Return (x, y) of the center of cell containing provided text 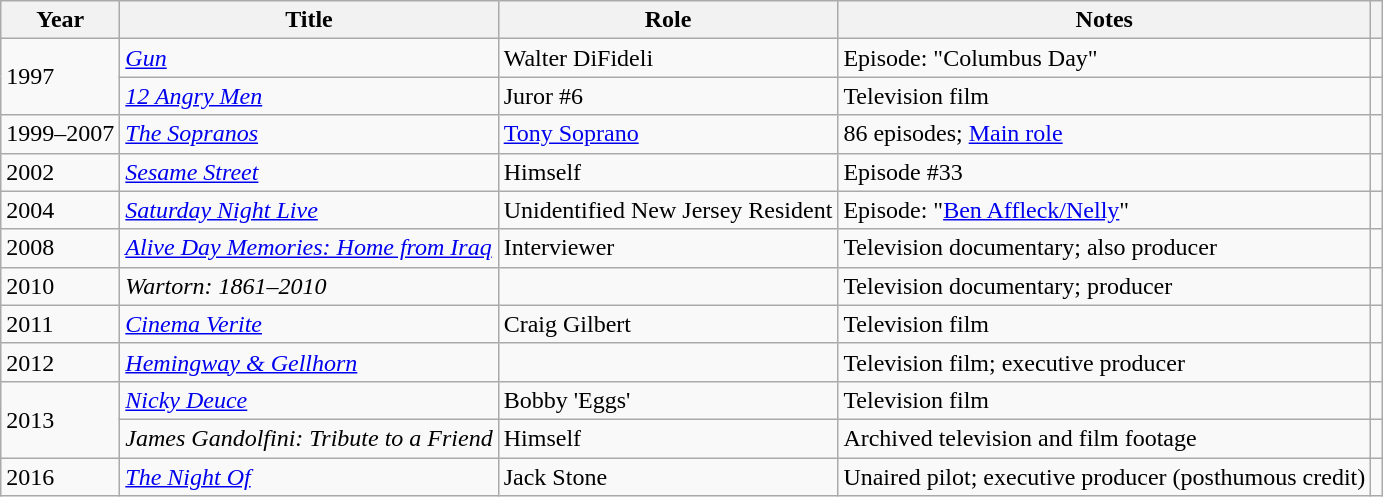
Title (309, 20)
1997 (60, 77)
Saturday Night Live (309, 210)
Episode: "Ben Affleck/Nelly" (1104, 210)
Nicky Deuce (309, 400)
Hemingway & Gellhorn (309, 362)
2002 (60, 172)
Craig Gilbert (668, 324)
Sesame Street (309, 172)
2010 (60, 286)
Bobby 'Eggs' (668, 400)
12 Angry Men (309, 96)
Year (60, 20)
Episode #33 (1104, 172)
Television documentary; producer (1104, 286)
Walter DiFideli (668, 58)
Episode: "Columbus Day" (1104, 58)
Jack Stone (668, 477)
Tony Soprano (668, 134)
2008 (60, 248)
2012 (60, 362)
Gun (309, 58)
Unaired pilot; executive producer (posthumous credit) (1104, 477)
86 episodes; Main role (1104, 134)
Television film; executive producer (1104, 362)
Interviewer (668, 248)
Cinema Verite (309, 324)
Unidentified New Jersey Resident (668, 210)
Television documentary; also producer (1104, 248)
Wartorn: 1861–2010 (309, 286)
2011 (60, 324)
2016 (60, 477)
Notes (1104, 20)
The Night Of (309, 477)
James Gandolfini: Tribute to a Friend (309, 438)
Alive Day Memories: Home from Iraq (309, 248)
2004 (60, 210)
The Sopranos (309, 134)
Archived television and film footage (1104, 438)
Role (668, 20)
Juror #6 (668, 96)
2013 (60, 419)
1999–2007 (60, 134)
